From the cell containing the given text, extract its center point as (x, y) coordinate. 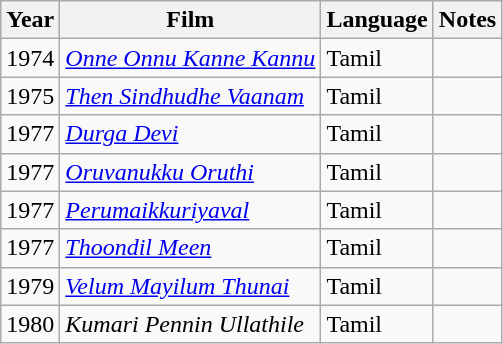
Durga Devi (190, 134)
Film (190, 20)
1979 (30, 286)
Oruvanukku Oruthi (190, 172)
1974 (30, 58)
Then Sindhudhe Vaanam (190, 96)
Kumari Pennin Ullathile (190, 324)
Thoondil Meen (190, 248)
Velum Mayilum Thunai (190, 286)
Year (30, 20)
1980 (30, 324)
Notes (467, 20)
Language (377, 20)
Perumaikkuriyaval (190, 210)
1975 (30, 96)
Onne Onnu Kanne Kannu (190, 58)
